From the cell containing the given text, extract its center point as [x, y] coordinate. 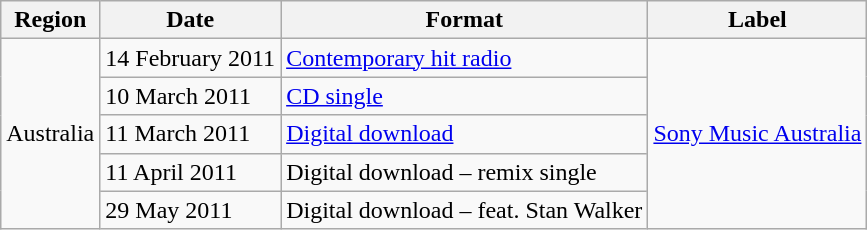
Format [464, 20]
Region [50, 20]
Digital download [464, 134]
Sony Music Australia [758, 134]
10 March 2011 [190, 96]
Digital download – remix single [464, 172]
Label [758, 20]
29 May 2011 [190, 210]
11 April 2011 [190, 172]
11 March 2011 [190, 134]
CD single [464, 96]
Contemporary hit radio [464, 58]
Australia [50, 134]
Digital download – feat. Stan Walker [464, 210]
14 February 2011 [190, 58]
Date [190, 20]
